Provide the (X, Y) coordinate of the cell's center where the given text is located.  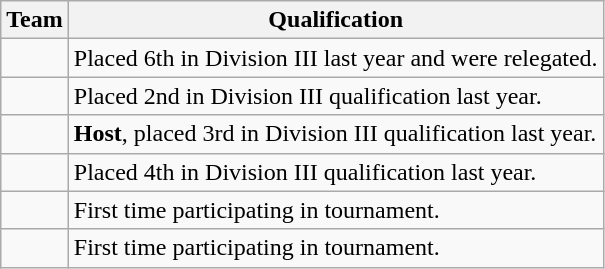
Team (35, 20)
Placed 6th in Division III last year and were relegated. (336, 58)
Placed 4th in Division III qualification last year. (336, 172)
Qualification (336, 20)
Host, placed 3rd in Division III qualification last year. (336, 134)
Placed 2nd in Division III qualification last year. (336, 96)
